For the text-containing cell, return its midpoint in [x, y] coordinate format. 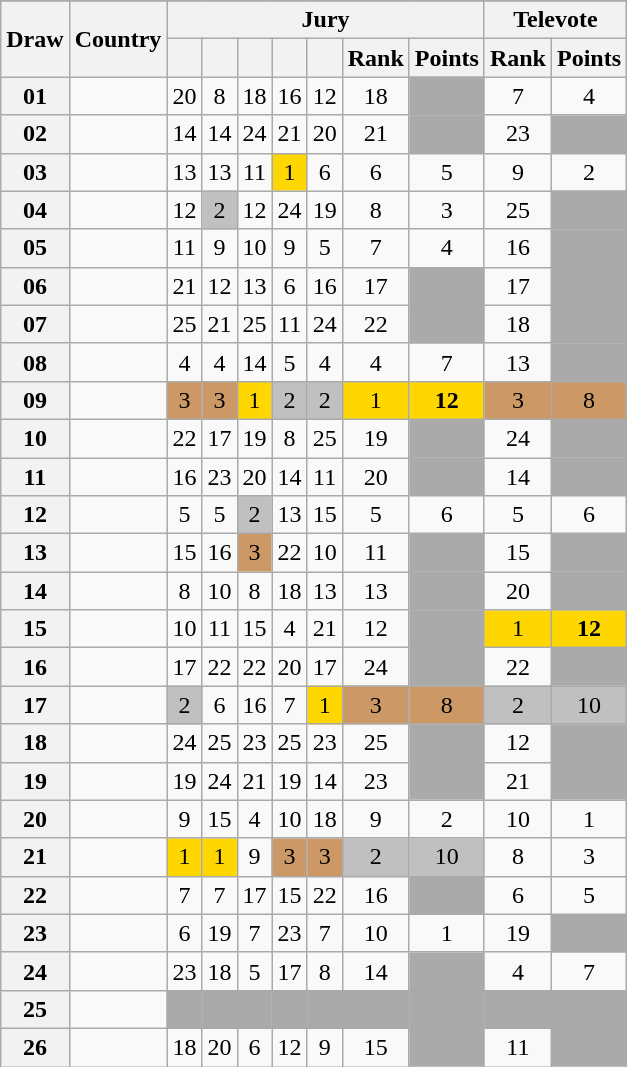
05 [35, 248]
01 [35, 96]
06 [35, 286]
09 [35, 400]
03 [35, 172]
04 [35, 210]
Televote [555, 20]
26 [35, 1047]
Jury [326, 20]
Country [118, 39]
Draw [35, 39]
08 [35, 362]
02 [35, 134]
07 [35, 324]
